Output the [x, y] coordinate of the center of the cell containing the given text.  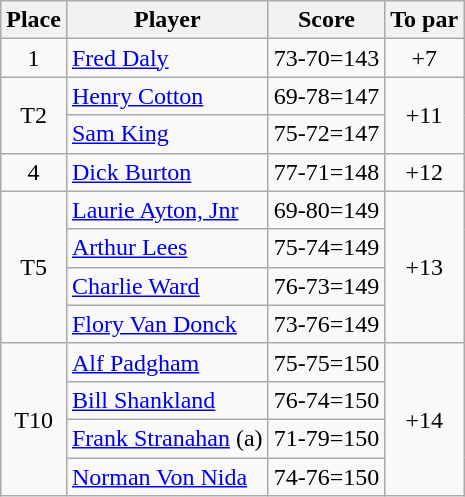
+13 [424, 267]
74-76=150 [326, 477]
Charlie Ward [167, 286]
75-72=147 [326, 134]
Frank Stranahan (a) [167, 438]
+12 [424, 172]
Sam King [167, 134]
69-80=149 [326, 210]
71-79=150 [326, 438]
Fred Daly [167, 58]
Bill Shankland [167, 400]
+7 [424, 58]
76-73=149 [326, 286]
75-74=149 [326, 248]
Alf Padgham [167, 362]
Norman Von Nida [167, 477]
+14 [424, 419]
4 [34, 172]
T5 [34, 267]
Place [34, 20]
+11 [424, 115]
Player [167, 20]
Dick Burton [167, 172]
T10 [34, 419]
75-75=150 [326, 362]
73-76=149 [326, 324]
Laurie Ayton, Jnr [167, 210]
69-78=147 [326, 96]
Score [326, 20]
1 [34, 58]
To par [424, 20]
Flory Van Donck [167, 324]
Henry Cotton [167, 96]
Arthur Lees [167, 248]
76-74=150 [326, 400]
T2 [34, 115]
73-70=143 [326, 58]
77-71=148 [326, 172]
